Scan for the cell matching the given text and deliver its (x, y) coordinate at center. 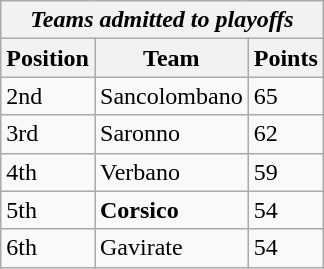
62 (286, 134)
6th (48, 248)
59 (286, 172)
Gavirate (171, 248)
65 (286, 96)
Points (286, 58)
Sancolombano (171, 96)
Verbano (171, 172)
4th (48, 172)
Teams admitted to playoffs (162, 20)
Team (171, 58)
Saronno (171, 134)
Corsico (171, 210)
2nd (48, 96)
3rd (48, 134)
5th (48, 210)
Position (48, 58)
